Provide the (x, y) coordinate of the cell's center where the given text is located.  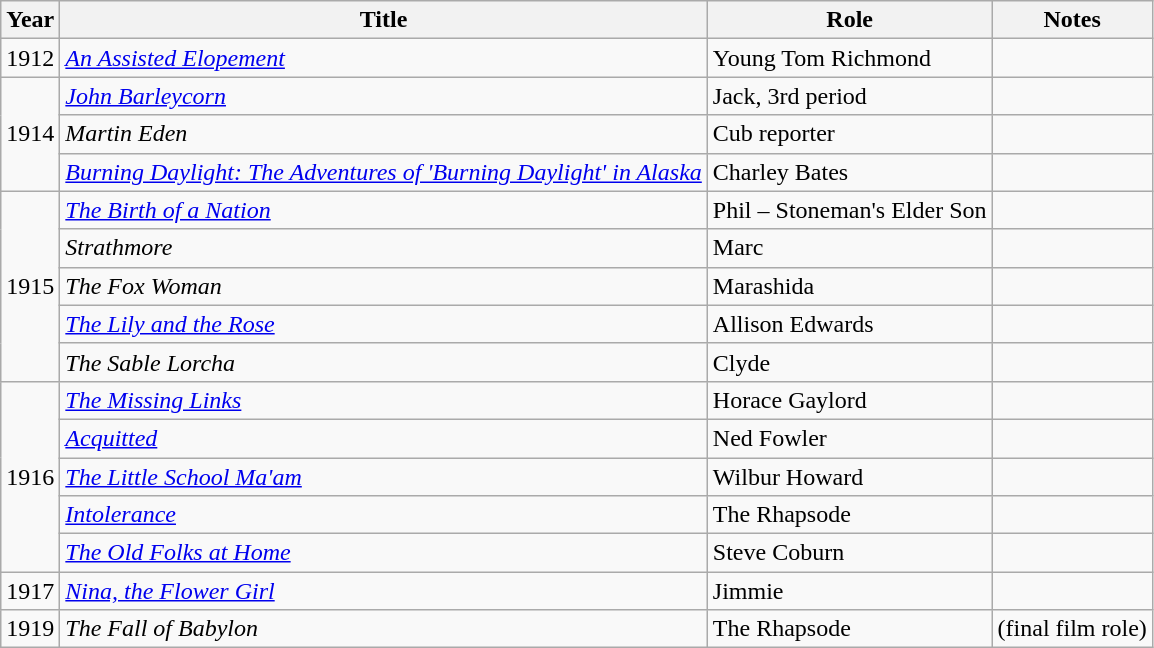
Cub reporter (850, 134)
Year (30, 20)
Strathmore (384, 248)
1919 (30, 629)
Acquitted (384, 438)
(final film role) (1072, 629)
Martin Eden (384, 134)
Horace Gaylord (850, 400)
Notes (1072, 20)
The Fall of Babylon (384, 629)
1916 (30, 476)
Jimmie (850, 591)
Wilbur Howard (850, 477)
The Birth of a Nation (384, 210)
Ned Fowler (850, 438)
The Fox Woman (384, 286)
1917 (30, 591)
Nina, the Flower Girl (384, 591)
Phil – Stoneman's Elder Son (850, 210)
An Assisted Elopement (384, 58)
Marc (850, 248)
Title (384, 20)
1915 (30, 286)
John Barleycorn (384, 96)
Jack, 3rd period (850, 96)
The Little School Ma'am (384, 477)
The Sable Lorcha (384, 362)
Role (850, 20)
The Old Folks at Home (384, 553)
Intolerance (384, 515)
1914 (30, 134)
Steve Coburn (850, 553)
Clyde (850, 362)
The Missing Links (384, 400)
1912 (30, 58)
Young Tom Richmond (850, 58)
Allison Edwards (850, 324)
The Lily and the Rose (384, 324)
Burning Daylight: The Adventures of 'Burning Daylight' in Alaska (384, 172)
Marashida (850, 286)
Charley Bates (850, 172)
